Return (X, Y) of the center of cell containing provided text 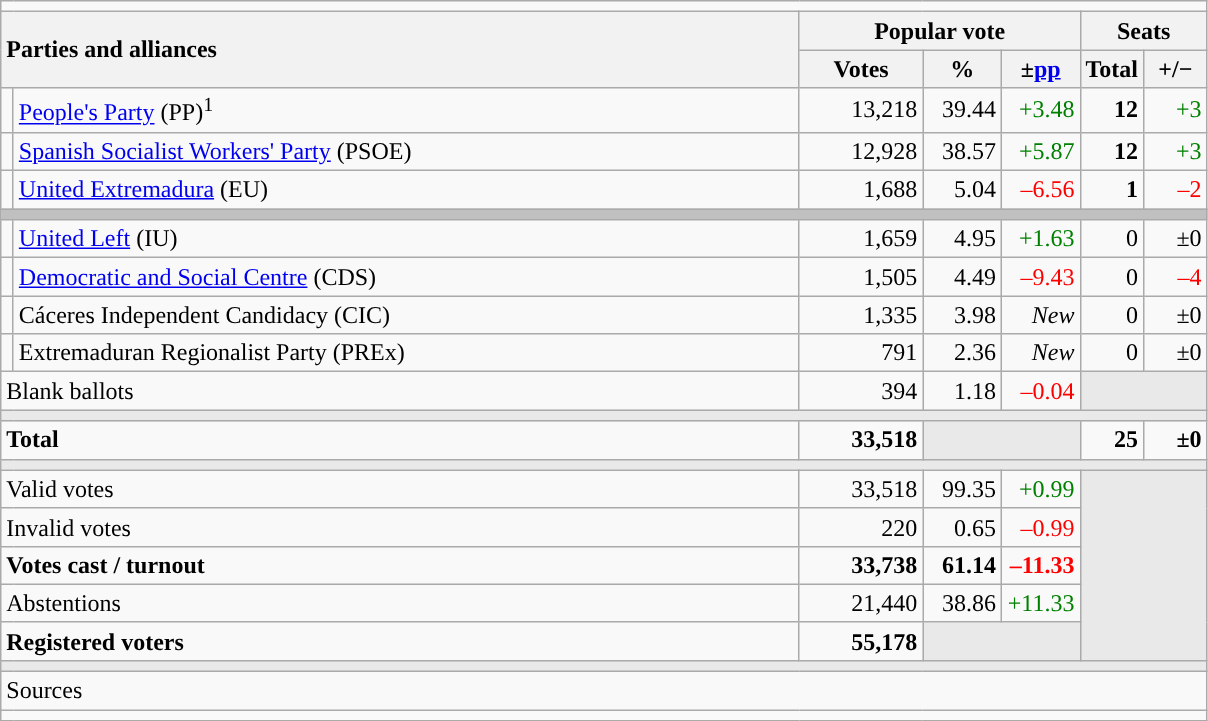
0.65 (962, 527)
21,440 (861, 603)
61.14 (962, 565)
–0.04 (1040, 391)
% (962, 69)
220 (861, 527)
+11.33 (1040, 603)
Valid votes (400, 489)
1.18 (962, 391)
–9.43 (1040, 277)
1 (1112, 190)
1,688 (861, 190)
Sources (604, 691)
38.86 (962, 603)
12,928 (861, 151)
Votes (861, 69)
Invalid votes (400, 527)
+5.87 (1040, 151)
99.35 (962, 489)
4.49 (962, 277)
13,218 (861, 110)
394 (861, 391)
Abstentions (400, 603)
1,335 (861, 315)
United Left (IU) (406, 239)
39.44 (962, 110)
2.36 (962, 353)
1,505 (861, 277)
+3.48 (1040, 110)
United Extremadura (EU) (406, 190)
4.95 (962, 239)
+0.99 (1040, 489)
Parties and alliances (400, 50)
55,178 (861, 641)
–0.99 (1040, 527)
+1.63 (1040, 239)
Blank ballots (400, 391)
33,738 (861, 565)
5.04 (962, 190)
Spanish Socialist Workers' Party (PSOE) (406, 151)
–4 (1176, 277)
–11.33 (1040, 565)
–2 (1176, 190)
Registered voters (400, 641)
People's Party (PP)1 (406, 110)
Democratic and Social Centre (CDS) (406, 277)
Cáceres Independent Candidacy (CIC) (406, 315)
±pp (1040, 69)
Extremaduran Regionalist Party (PREx) (406, 353)
3.98 (962, 315)
+/− (1176, 69)
Popular vote (940, 31)
–6.56 (1040, 190)
1,659 (861, 239)
791 (861, 353)
25 (1112, 440)
Seats (1144, 31)
38.57 (962, 151)
Votes cast / turnout (400, 565)
